Scan for the cell matching the given text and deliver its (x, y) coordinate at center. 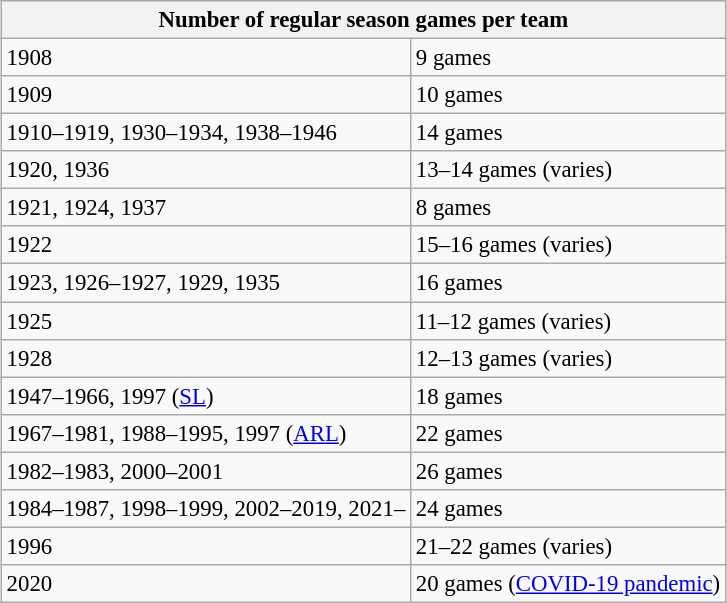
2020 (206, 584)
14 games (568, 133)
20 games (COVID-19 pandemic) (568, 584)
1920, 1936 (206, 170)
1996 (206, 546)
1967–1981, 1988–1995, 1997 (ARL) (206, 433)
Number of regular season games per team (363, 20)
1923, 1926–1927, 1929, 1935 (206, 283)
10 games (568, 95)
8 games (568, 208)
26 games (568, 471)
1921, 1924, 1937 (206, 208)
1947–1966, 1997 (SL) (206, 396)
15–16 games (varies) (568, 245)
21–22 games (varies) (568, 546)
16 games (568, 283)
22 games (568, 433)
9 games (568, 57)
1984–1987, 1998–1999, 2002–2019, 2021– (206, 508)
1928 (206, 358)
11–12 games (varies) (568, 321)
1908 (206, 57)
12–13 games (varies) (568, 358)
1925 (206, 321)
1922 (206, 245)
1910–1919, 1930–1934, 1938–1946 (206, 133)
24 games (568, 508)
1909 (206, 95)
1982–1983, 2000–2001 (206, 471)
18 games (568, 396)
13–14 games (varies) (568, 170)
